Output the [X, Y] coordinate of the center of the cell containing the given text.  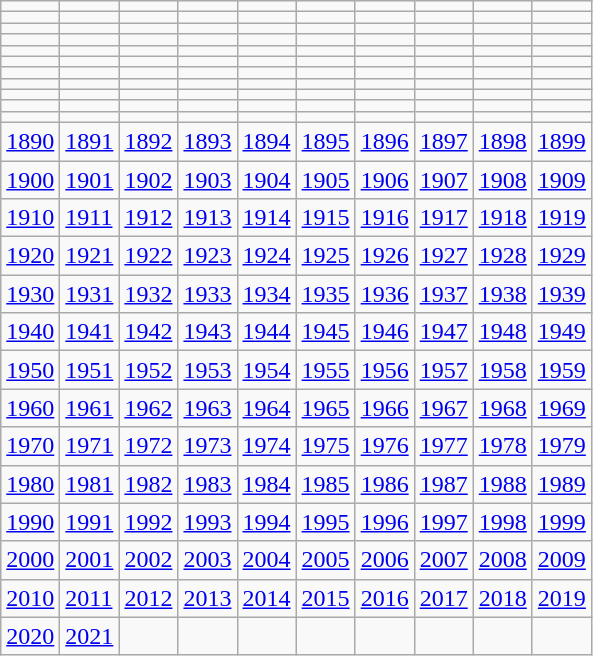
1957 [444, 370]
1935 [326, 294]
1901 [90, 179]
1899 [562, 141]
1922 [148, 256]
1925 [326, 256]
1946 [384, 332]
1954 [266, 370]
1915 [326, 218]
2011 [90, 598]
1904 [266, 179]
1932 [148, 294]
1999 [562, 522]
1992 [148, 522]
1969 [562, 408]
1936 [384, 294]
2010 [30, 598]
1919 [562, 218]
1921 [90, 256]
1928 [502, 256]
1890 [30, 141]
2006 [384, 560]
1950 [30, 370]
2014 [266, 598]
2008 [502, 560]
1929 [562, 256]
1914 [266, 218]
1905 [326, 179]
1993 [208, 522]
1897 [444, 141]
1965 [326, 408]
1927 [444, 256]
1951 [90, 370]
2020 [30, 636]
1942 [148, 332]
1937 [444, 294]
1943 [208, 332]
1963 [208, 408]
1891 [90, 141]
1906 [384, 179]
1994 [266, 522]
2013 [208, 598]
1931 [90, 294]
1945 [326, 332]
1975 [326, 446]
2009 [562, 560]
1930 [30, 294]
1892 [148, 141]
1983 [208, 484]
1893 [208, 141]
1966 [384, 408]
2016 [384, 598]
1916 [384, 218]
1984 [266, 484]
1978 [502, 446]
2003 [208, 560]
1988 [502, 484]
1971 [90, 446]
1962 [148, 408]
1952 [148, 370]
1926 [384, 256]
1920 [30, 256]
1898 [502, 141]
2002 [148, 560]
2021 [90, 636]
2001 [90, 560]
1980 [30, 484]
1894 [266, 141]
2019 [562, 598]
2017 [444, 598]
1967 [444, 408]
1955 [326, 370]
1948 [502, 332]
1939 [562, 294]
1947 [444, 332]
1998 [502, 522]
1981 [90, 484]
1940 [30, 332]
1985 [326, 484]
1960 [30, 408]
1934 [266, 294]
1903 [208, 179]
1917 [444, 218]
1900 [30, 179]
1902 [148, 179]
1924 [266, 256]
1918 [502, 218]
1964 [266, 408]
1976 [384, 446]
1953 [208, 370]
1977 [444, 446]
1933 [208, 294]
1986 [384, 484]
1982 [148, 484]
1958 [502, 370]
1941 [90, 332]
1961 [90, 408]
1972 [148, 446]
1987 [444, 484]
1970 [30, 446]
1995 [326, 522]
2000 [30, 560]
1911 [90, 218]
1910 [30, 218]
1996 [384, 522]
2015 [326, 598]
1949 [562, 332]
1944 [266, 332]
1968 [502, 408]
1907 [444, 179]
1979 [562, 446]
1896 [384, 141]
1991 [90, 522]
1908 [502, 179]
2004 [266, 560]
1989 [562, 484]
1997 [444, 522]
2018 [502, 598]
2005 [326, 560]
2007 [444, 560]
1895 [326, 141]
1956 [384, 370]
1923 [208, 256]
1973 [208, 446]
1974 [266, 446]
1912 [148, 218]
1990 [30, 522]
1938 [502, 294]
1909 [562, 179]
2012 [148, 598]
1959 [562, 370]
1913 [208, 218]
